Capture the cell that displays the provided text and extract its (x, y) central coordinate. 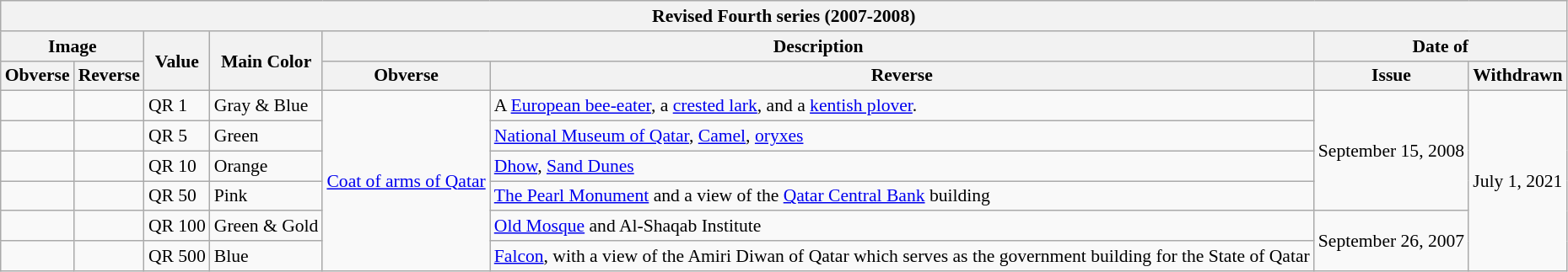
Issue (1392, 76)
Coat of arms of Qatar (406, 181)
Description (818, 46)
QR 50 (177, 196)
The Pearl Monument and a view of the Qatar Central Bank building (903, 196)
Date of (1441, 46)
QR 5 (177, 136)
Pink (267, 196)
Blue (267, 256)
Orange (267, 166)
Old Mosque and Al-Shaqab Institute (903, 227)
QR 10 (177, 166)
Green (267, 136)
Dhow, Sand Dunes (903, 166)
Falcon, with a view of the Amiri Diwan of Qatar which serves as the government building for the State of Qatar (903, 256)
National Museum of Qatar, Camel, oryxes (903, 136)
September 26, 2007 (1392, 241)
QR 1 (177, 106)
July 1, 2021 (1517, 181)
A European bee-eater, a crested lark, and a kentish plover. (903, 106)
Withdrawn (1517, 76)
Gray & Blue (267, 106)
QR 500 (177, 256)
Value (177, 61)
September 15, 2008 (1392, 151)
Image (73, 46)
Green & Gold (267, 227)
Revised Fourth series (2007-2008) (784, 16)
QR 100 (177, 227)
Main Color (267, 61)
